Provide the [X, Y] coordinate of the cell's center where the given text is located.  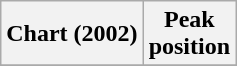
Chart (2002) [72, 34]
Peakposition [189, 34]
